From the cell containing the given text, extract its center point as (X, Y) coordinate. 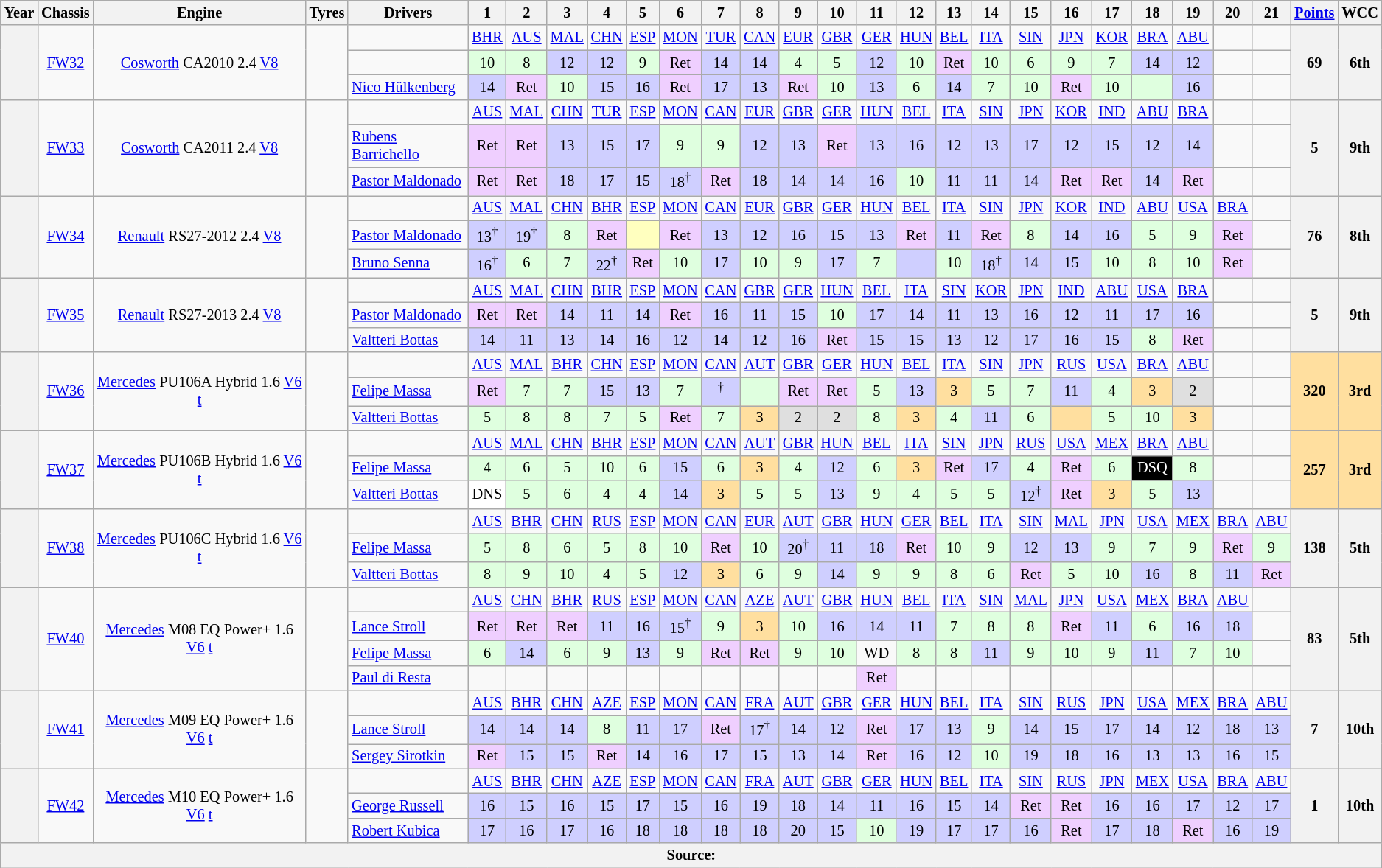
22† (607, 264)
13† (487, 234)
WD (876, 653)
Renault RS27-2012 2.4 V8 (200, 237)
257 (1314, 469)
Mercedes PU106B Hybrid 1.6 V6 t (200, 469)
Rubens Barrichello (408, 146)
FW37 (65, 469)
Mercedes PU106C Hybrid 1.6 V6 t (200, 547)
Points (1314, 13)
Mercedes M09 EQ Power+ 1.6 V6 t (200, 729)
Bruno Senna (408, 264)
Source: (691, 855)
FW35 (65, 315)
Robert Kubica (408, 830)
Mercedes PU106A Hybrid 1.6 V6 t (200, 391)
17† (759, 729)
21 (1272, 13)
Paul di Resta (408, 678)
320 (1314, 391)
FW42 (65, 806)
WCC (1360, 13)
Drivers (408, 13)
Mercedes M08 EQ Power+ 1.6 V6 t (200, 639)
FW32 (65, 62)
12† (1030, 494)
Mercedes M10 EQ Power+ 1.6 V6 t (200, 806)
Tyres (327, 13)
† (721, 391)
Cosworth CA2010 2.4 V8 (200, 62)
Year (19, 13)
6th (1360, 62)
FW40 (65, 639)
Renault RS27-2013 2.4 V8 (200, 315)
DNS (487, 494)
83 (1314, 639)
19† (526, 234)
16† (487, 264)
8th (1360, 237)
20† (798, 548)
Sergey Sirotkin (408, 756)
Cosworth CA2011 2.4 V8 (200, 147)
Engine (200, 13)
15† (680, 626)
FW38 (65, 547)
69 (1314, 62)
George Russell (408, 805)
Nico Hülkenberg (408, 87)
DSQ (1153, 468)
FW34 (65, 237)
Chassis (65, 13)
FW41 (65, 729)
FW33 (65, 147)
FW36 (65, 391)
76 (1314, 237)
138 (1314, 547)
